For the text-containing cell, return its midpoint in (x, y) coordinate format. 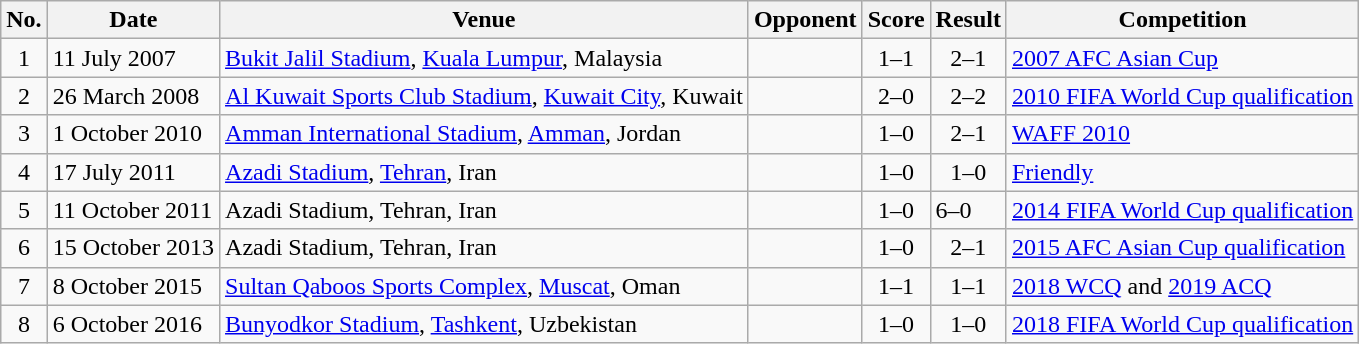
WAFF 2010 (1182, 134)
Bukit Jalil Stadium, Kuala Lumpur, Malaysia (484, 58)
Amman International Stadium, Amman, Jordan (484, 134)
6–0 (968, 210)
2–0 (896, 96)
2015 AFC Asian Cup qualification (1182, 248)
2014 FIFA World Cup qualification (1182, 210)
11 October 2011 (133, 210)
4 (24, 172)
2–2 (968, 96)
Sultan Qaboos Sports Complex, Muscat, Oman (484, 286)
6 (24, 248)
Score (896, 20)
17 July 2011 (133, 172)
Venue (484, 20)
2010 FIFA World Cup qualification (1182, 96)
No. (24, 20)
Result (968, 20)
Date (133, 20)
15 October 2013 (133, 248)
Competition (1182, 20)
Bunyodkor Stadium, Tashkent, Uzbekistan (484, 324)
7 (24, 286)
2018 FIFA World Cup qualification (1182, 324)
5 (24, 210)
Friendly (1182, 172)
2 (24, 96)
3 (24, 134)
Opponent (805, 20)
8 (24, 324)
1 (24, 58)
26 March 2008 (133, 96)
2018 WCQ and 2019 ACQ (1182, 286)
6 October 2016 (133, 324)
Al Kuwait Sports Club Stadium, Kuwait City, Kuwait (484, 96)
8 October 2015 (133, 286)
1 October 2010 (133, 134)
11 July 2007 (133, 58)
2007 AFC Asian Cup (1182, 58)
